Output the [X, Y] coordinate of the center of the cell containing the given text.  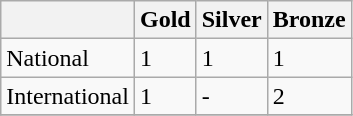
National [68, 58]
- [232, 96]
Silver [232, 20]
Gold [165, 20]
International [68, 96]
Bronze [309, 20]
2 [309, 96]
